Capture the cell that displays the provided text and extract its (X, Y) central coordinate. 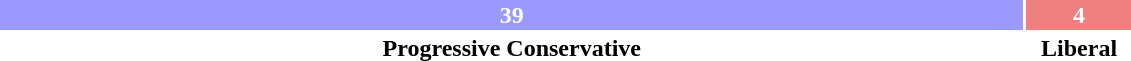
39 (512, 15)
